Find where the given text appears and provide that cell's center as [X, Y] coordinate. 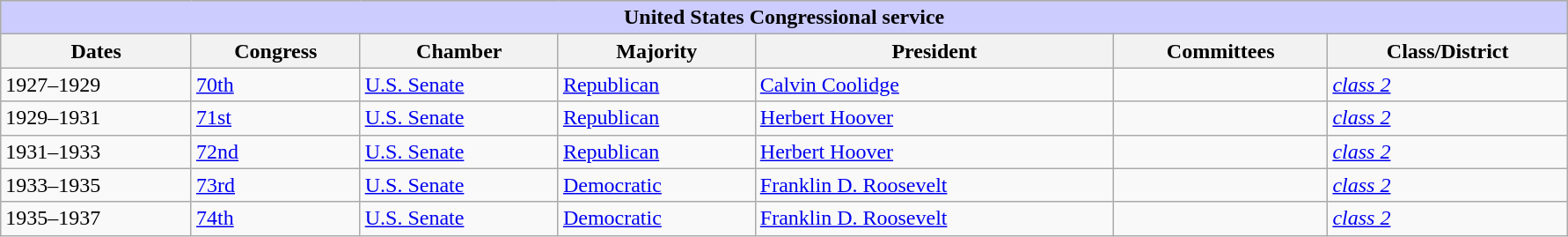
Congress [275, 51]
Calvin Coolidge [934, 85]
Class/District [1448, 51]
74th [275, 218]
1935–1937 [97, 218]
72nd [275, 152]
1931–1933 [97, 152]
71st [275, 118]
1929–1931 [97, 118]
Majority [656, 51]
1927–1929 [97, 85]
President [934, 51]
73rd [275, 185]
Dates [97, 51]
Chamber [459, 51]
Committees [1221, 51]
1933–1935 [97, 185]
United States Congressional service [785, 18]
70th [275, 85]
